Determine the (X, Y) coordinate at the center of the cell enclosing the given text.  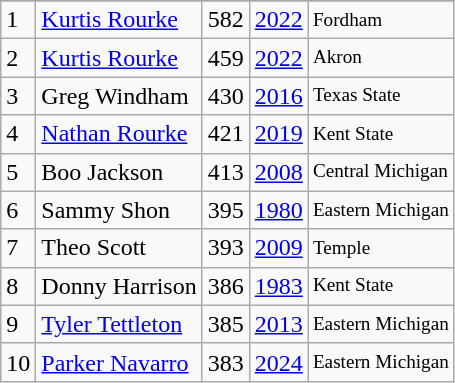
395 (226, 210)
Akron (380, 58)
459 (226, 58)
1 (18, 20)
Boo Jackson (119, 172)
2019 (278, 134)
6 (18, 210)
1983 (278, 286)
1980 (278, 210)
2024 (278, 362)
Parker Navarro (119, 362)
430 (226, 96)
10 (18, 362)
Theo Scott (119, 248)
383 (226, 362)
2013 (278, 324)
2 (18, 58)
Texas State (380, 96)
3 (18, 96)
2008 (278, 172)
393 (226, 248)
582 (226, 20)
Temple (380, 248)
Greg Windham (119, 96)
385 (226, 324)
386 (226, 286)
2009 (278, 248)
Donny Harrison (119, 286)
Fordham (380, 20)
421 (226, 134)
2016 (278, 96)
8 (18, 286)
9 (18, 324)
413 (226, 172)
Nathan Rourke (119, 134)
7 (18, 248)
5 (18, 172)
Tyler Tettleton (119, 324)
Sammy Shon (119, 210)
4 (18, 134)
Central Michigan (380, 172)
